Extract the (x, y) coordinate from the center of the cell holding the provided text.  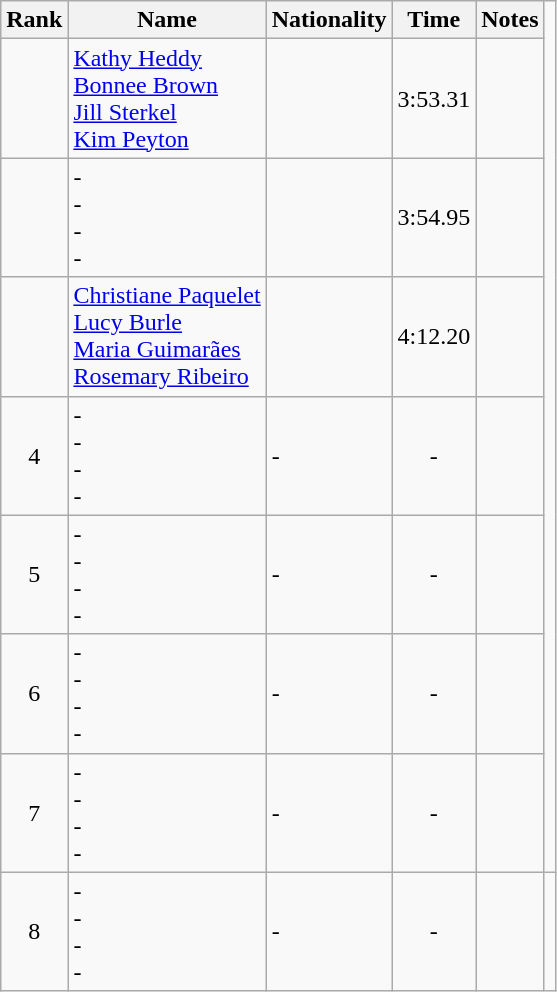
Kathy Heddy Bonnee Brown Jill Sterkel Kim Peyton (167, 98)
5 (34, 574)
Name (167, 20)
Time (434, 20)
Christiane Paquelet Lucy Burle Maria Guimarães Rosemary Ribeiro (167, 336)
6 (34, 694)
Nationality (329, 20)
3:53.31 (434, 98)
Notes (510, 20)
7 (34, 812)
4 (34, 456)
Rank (34, 20)
4:12.20 (434, 336)
8 (34, 932)
3:54.95 (434, 218)
